Provide the [X, Y] coordinate of the cell's center where the given text is located.  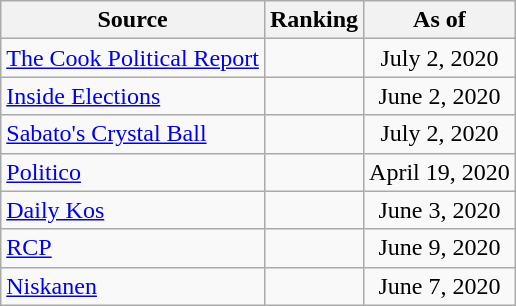
Source [133, 20]
Sabato's Crystal Ball [133, 134]
Niskanen [133, 286]
As of [440, 20]
Politico [133, 172]
Ranking [314, 20]
June 3, 2020 [440, 210]
The Cook Political Report [133, 58]
June 9, 2020 [440, 248]
June 2, 2020 [440, 96]
June 7, 2020 [440, 286]
Inside Elections [133, 96]
April 19, 2020 [440, 172]
Daily Kos [133, 210]
RCP [133, 248]
